Extract the (x, y) coordinate from the center of the cell holding the provided text.  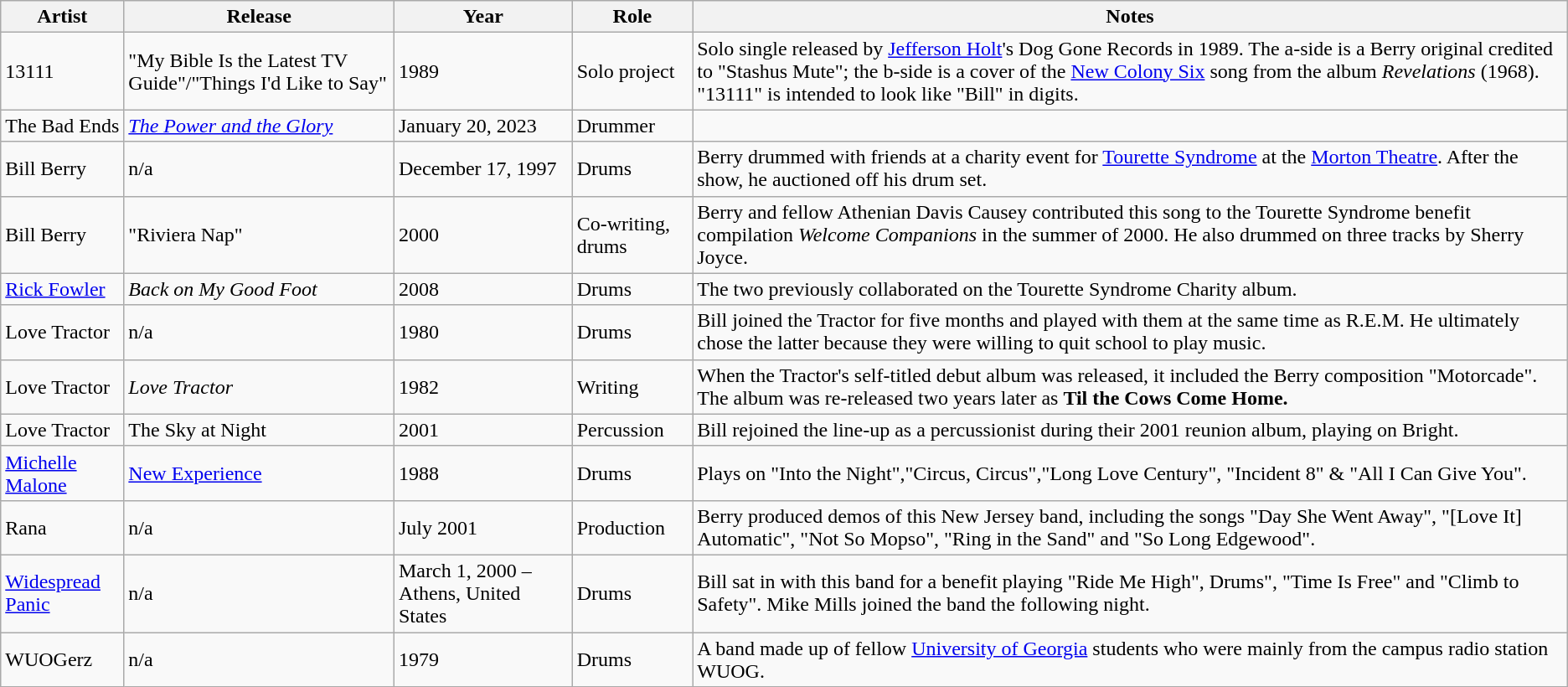
Percussion (632, 430)
13111 (62, 71)
1988 (482, 473)
The Sky at Night (260, 430)
2001 (482, 430)
Michelle Malone (62, 473)
A band made up of fellow University of Georgia students who were mainly from the campus radio station WUOG. (1131, 659)
1979 (482, 659)
"Riviera Nap" (260, 235)
January 20, 2023 (482, 126)
The Bad Ends (62, 126)
The two previously collaborated on the Tourette Syndrome Charity album. (1131, 289)
Bill rejoined the line-up as a percussionist during their 2001 reunion album, playing on Bright. (1131, 430)
Year (482, 17)
The Power and the Glory (260, 126)
Role (632, 17)
WUOGerz (62, 659)
1980 (482, 332)
1982 (482, 387)
March 1, 2000 – Athens, United States (482, 593)
Drummer (632, 126)
Solo project (632, 71)
Notes (1131, 17)
Artist (62, 17)
"My Bible Is the Latest TV Guide"/"Things I'd Like to Say" (260, 71)
2000 (482, 235)
July 2001 (482, 528)
Rana (62, 528)
2008 (482, 289)
Plays on "Into the Night","Circus, Circus","Long Love Century", "Incident 8" & "All I Can Give You". (1131, 473)
Production (632, 528)
1989 (482, 71)
New Experience (260, 473)
Widespread Panic (62, 593)
December 17, 1997 (482, 169)
Release (260, 17)
Co-writing, drums (632, 235)
Writing (632, 387)
Back on My Good Foot (260, 289)
Berry drummed with friends at a charity event for Tourette Syndrome at the Morton Theatre. After the show, he auctioned off his drum set. (1131, 169)
Rick Fowler (62, 289)
